Identify which cell holds the provided text, then report its [X, Y] central coordinate. 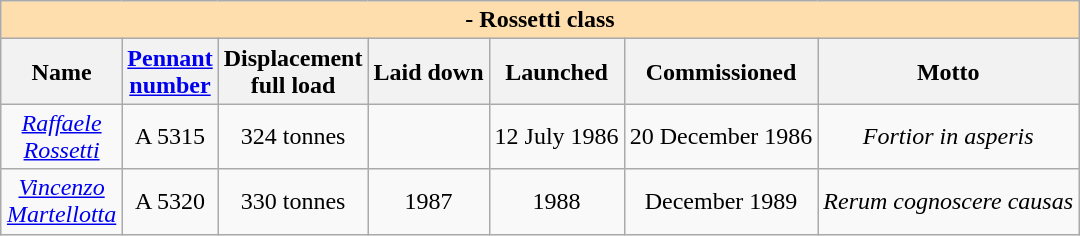
Motto [948, 72]
Displacementfull load [293, 72]
12 July 1986 [556, 136]
Name [61, 72]
324 tonnes [293, 136]
Laid down [428, 72]
RaffaeleRossetti [61, 136]
A 5315 [170, 136]
- Rossetti class [540, 20]
December 1989 [721, 202]
20 December 1986 [721, 136]
VincenzoMartellotta [61, 202]
330 tonnes [293, 202]
Pennantnumber [170, 72]
Launched [556, 72]
Fortior in asperis [948, 136]
Rerum cognoscere causas [948, 202]
Commissioned [721, 72]
1988 [556, 202]
A 5320 [170, 202]
1987 [428, 202]
